Determine the (X, Y) coordinate at the center of the cell enclosing the given text.  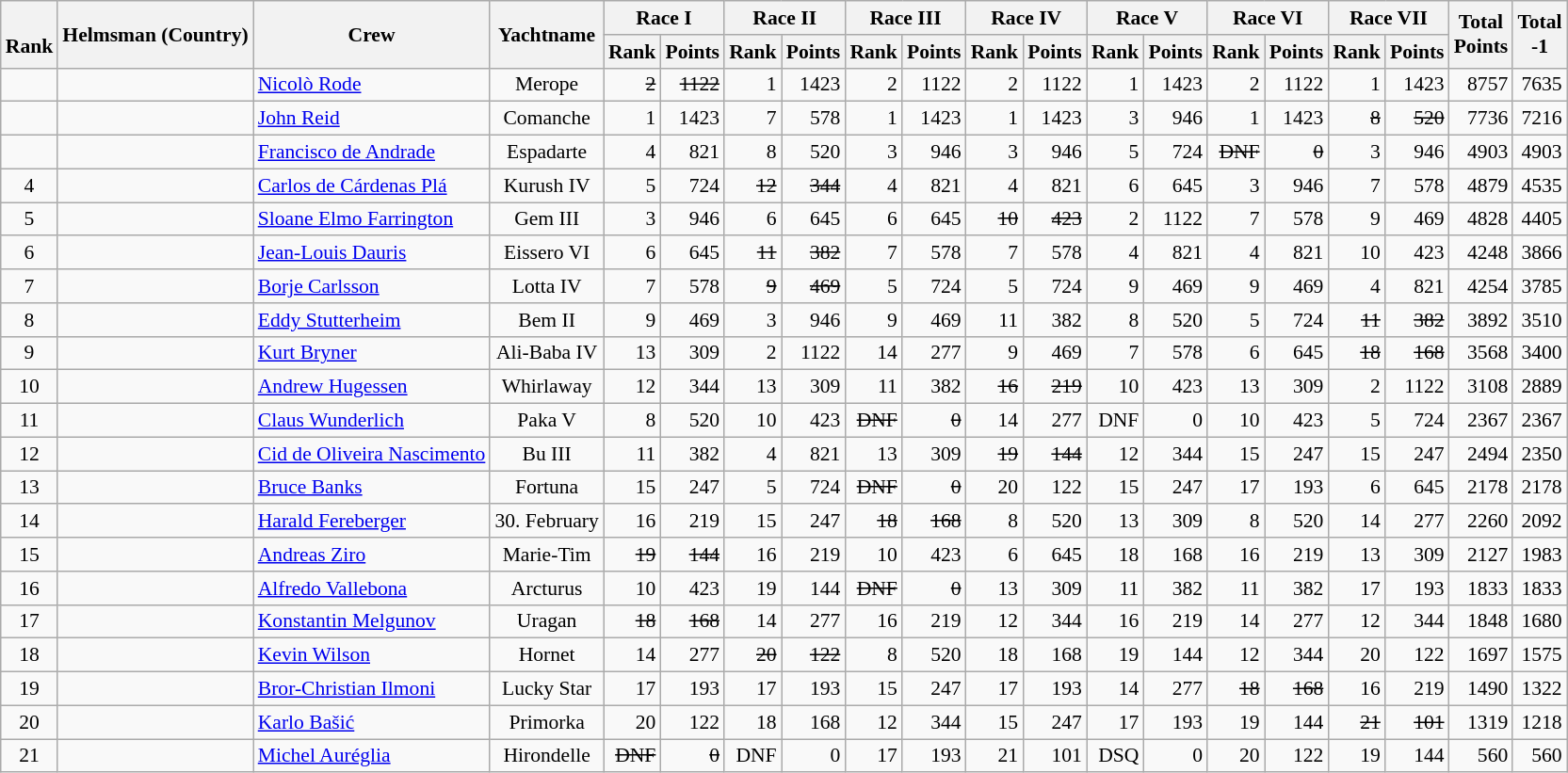
Francisco de Andrade (372, 153)
Lotta IV (546, 286)
3568 (1481, 353)
Bror-Christian Ilmoni (372, 689)
Michel Auréglia (372, 756)
Ali-Baba IV (546, 353)
4535 (1539, 185)
1218 (1539, 722)
1848 (1481, 621)
Nicolò Rode (372, 85)
1697 (1481, 655)
Paka V (546, 421)
8757 (1481, 85)
1575 (1539, 655)
Primorka (546, 722)
Crew (372, 34)
Hirondelle (546, 756)
Bem II (546, 320)
Fortuna (546, 488)
Jean-Louis Dauris (372, 253)
Alfredo Vallebona (372, 588)
3892 (1481, 320)
Total Points (1481, 34)
Lucky Star (546, 689)
2889 (1539, 387)
7216 (1539, 119)
4254 (1481, 286)
7635 (1539, 85)
30. February (546, 522)
2127 (1481, 555)
Carlos de Cárdenas Plá (372, 185)
1983 (1539, 555)
3785 (1539, 286)
Race VI (1268, 18)
Total-1 (1539, 34)
Race V (1147, 18)
4828 (1481, 219)
Race VII (1388, 18)
2092 (1539, 522)
Kevin Wilson (372, 655)
3108 (1481, 387)
Borje Carlsson (372, 286)
Whirlaway (546, 387)
Race I (664, 18)
Eddy Stutterheim (372, 320)
Claus Wunderlich (372, 421)
3400 (1539, 353)
2494 (1481, 454)
4405 (1539, 219)
John Reid (372, 119)
Helmsman (Country) (154, 34)
Espadarte (546, 153)
Andrew Hugessen (372, 387)
1490 (1481, 689)
Hornet (546, 655)
2260 (1481, 522)
3866 (1539, 253)
Yachtname (546, 34)
Harald Fereberger (372, 522)
Cid de Oliveira Nascimento (372, 454)
Race IV (1026, 18)
1322 (1539, 689)
Andreas Ziro (372, 555)
Kurt Bryner (372, 353)
Comanche (546, 119)
Bu III (546, 454)
1319 (1481, 722)
3510 (1539, 320)
Bruce Banks (372, 488)
7736 (1481, 119)
4879 (1481, 185)
Konstantin Melgunov (372, 621)
Arcturus (546, 588)
Race III (905, 18)
4248 (1481, 253)
DSQ (1115, 756)
Gem III (546, 219)
Eissero VI (546, 253)
1680 (1539, 621)
Merope (546, 85)
Kurush IV (546, 185)
Race II (784, 18)
Karlo Bašić (372, 722)
Marie-Tim (546, 555)
Sloane Elmo Farrington (372, 219)
Uragan (546, 621)
2350 (1539, 454)
